Provide the [x, y] coordinate of the cell's center where the given text is located.  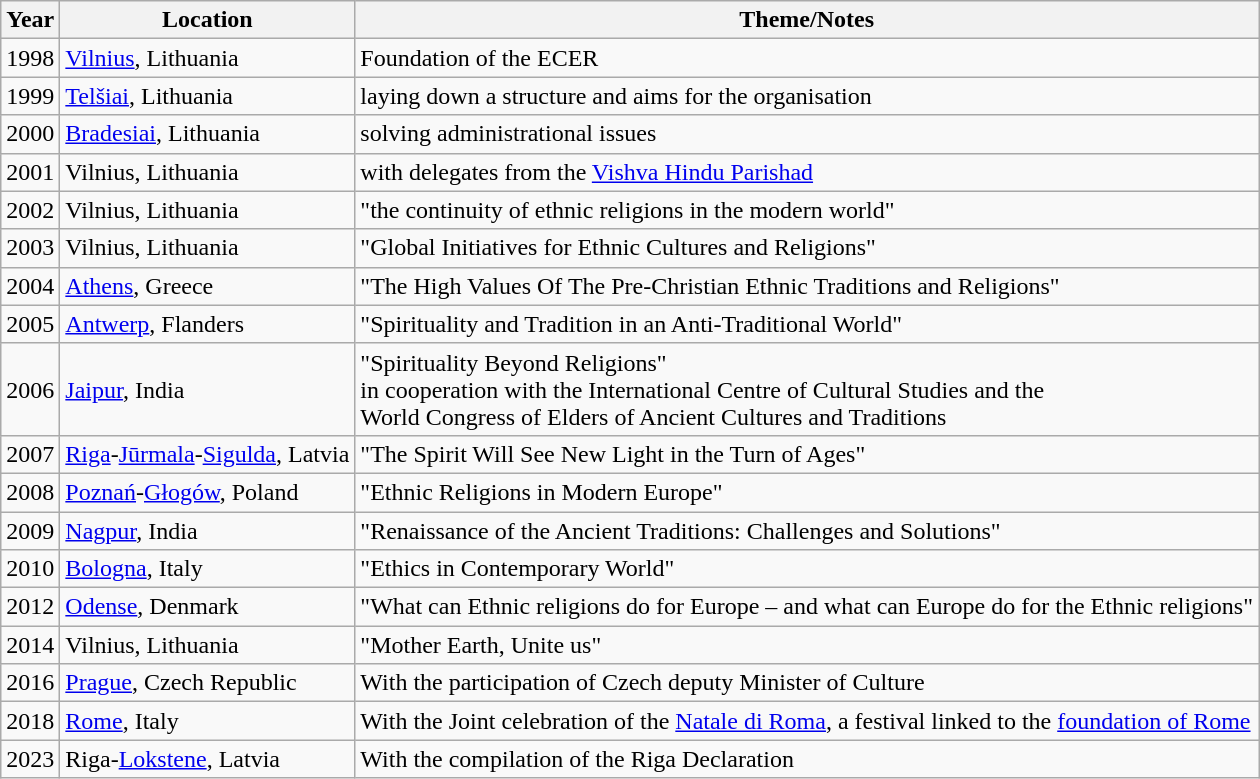
2003 [30, 248]
2016 [30, 683]
With the compilation of the Riga Declaration [807, 759]
With the participation of Czech deputy Minister of Culture [807, 683]
Bologna, Italy [208, 569]
2018 [30, 721]
2004 [30, 286]
"Ethics in Contemporary World" [807, 569]
2006 [30, 389]
2002 [30, 210]
2012 [30, 607]
"Spirituality and Tradition in an Anti-Traditional World" [807, 324]
Prague, Czech Republic [208, 683]
with delegates from the Vishva Hindu Parishad [807, 172]
"The Spirit Will See New Light in the Turn of Ages" [807, 454]
2000 [30, 134]
Riga-Lokstene, Latvia [208, 759]
Location [208, 20]
"Global Initiatives for Ethnic Cultures and Religions" [807, 248]
Year [30, 20]
"Mother Earth, Unite us" [807, 645]
"the continuity of ethnic religions in the modern world" [807, 210]
solving administrational issues [807, 134]
2005 [30, 324]
Foundation of the ECER [807, 58]
2008 [30, 492]
Athens, Greece [208, 286]
"Ethnic Religions in Modern Europe" [807, 492]
Poznań-Głogów, Poland [208, 492]
With the Joint celebration of the Natale di Roma, a festival linked to the foundation of Rome [807, 721]
Nagpur, India [208, 531]
2023 [30, 759]
Jaipur, India [208, 389]
2010 [30, 569]
"Renaissance of the Ancient Traditions: Challenges and Solutions" [807, 531]
1999 [30, 96]
2007 [30, 454]
1998 [30, 58]
2014 [30, 645]
Theme/Notes [807, 20]
Rome, Italy [208, 721]
2001 [30, 172]
"The High Values Of The Pre-Christian Ethnic Traditions and Religions" [807, 286]
2009 [30, 531]
Riga-Jūrmala-Sigulda, Latvia [208, 454]
Odense, Denmark [208, 607]
"What can Ethnic religions do for Europe – and what can Europe do for the Ethnic religions" [807, 607]
Telšiai, Lithuania [208, 96]
Bradesiai, Lithuania [208, 134]
laying down a structure and aims for the organisation [807, 96]
Antwerp, Flanders [208, 324]
